Pinpoint the cell where the given text exists, returning its (X, Y) midpoint coordinate. 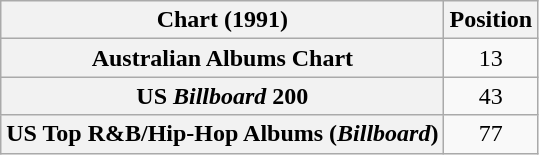
US Billboard 200 (222, 96)
Position (491, 20)
US Top R&B/Hip-Hop Albums (Billboard) (222, 134)
Chart (1991) (222, 20)
13 (491, 58)
43 (491, 96)
77 (491, 134)
Australian Albums Chart (222, 58)
